Search for the cell housing the specified text and yield its (X, Y) center coordinate. 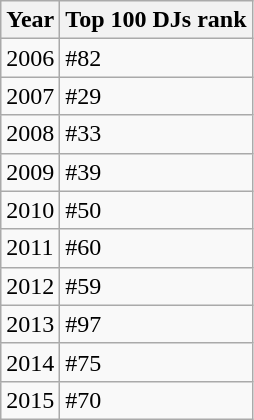
#50 (156, 210)
2007 (30, 96)
2013 (30, 324)
2014 (30, 362)
2012 (30, 286)
2011 (30, 248)
2015 (30, 400)
Top 100 DJs rank (156, 20)
#82 (156, 58)
2010 (30, 210)
#75 (156, 362)
#60 (156, 248)
2009 (30, 172)
#39 (156, 172)
2006 (30, 58)
#70 (156, 400)
#29 (156, 96)
#97 (156, 324)
Year (30, 20)
2008 (30, 134)
#59 (156, 286)
#33 (156, 134)
